Capture the cell that displays the provided text and extract its (X, Y) central coordinate. 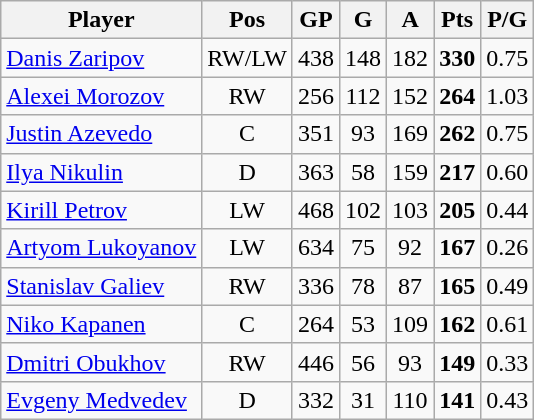
182 (410, 58)
Dmitri Obukhov (102, 362)
RW/LW (248, 58)
148 (362, 58)
109 (410, 324)
363 (316, 172)
G (362, 20)
31 (362, 400)
Justin Azevedo (102, 134)
330 (458, 58)
336 (316, 286)
58 (362, 172)
152 (410, 96)
Evgeny Medvedev (102, 400)
0.26 (508, 248)
0.43 (508, 400)
112 (362, 96)
141 (458, 400)
149 (458, 362)
Pos (248, 20)
0.49 (508, 286)
Artyom Lukoyanov (102, 248)
75 (362, 248)
162 (458, 324)
GP (316, 20)
0.60 (508, 172)
92 (410, 248)
0.44 (508, 210)
Niko Kapanen (102, 324)
262 (458, 134)
446 (316, 362)
Stanislav Galiev (102, 286)
0.61 (508, 324)
Alexei Morozov (102, 96)
110 (410, 400)
0.33 (508, 362)
Ilya Nikulin (102, 172)
217 (458, 172)
56 (362, 362)
Danis Zaripov (102, 58)
Pts (458, 20)
78 (362, 286)
Player (102, 20)
53 (362, 324)
103 (410, 210)
634 (316, 248)
468 (316, 210)
167 (458, 248)
256 (316, 96)
Kirill Petrov (102, 210)
332 (316, 400)
A (410, 20)
P/G (508, 20)
169 (410, 134)
351 (316, 134)
159 (410, 172)
1.03 (508, 96)
165 (458, 286)
102 (362, 210)
205 (458, 210)
438 (316, 58)
87 (410, 286)
